Capture the cell that displays the provided text and extract its (X, Y) central coordinate. 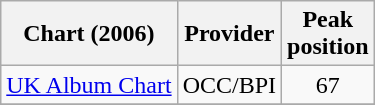
UK Album Chart (89, 85)
OCC/BPI (229, 85)
Provider (229, 34)
67 (328, 85)
Peakposition (328, 34)
Chart (2006) (89, 34)
